Capture the cell that displays the provided text and extract its [X, Y] central coordinate. 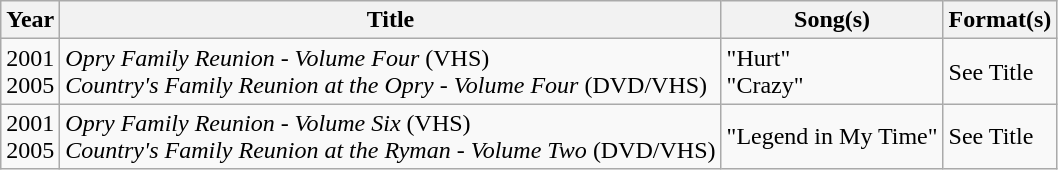
Opry Family Reunion - Volume Four (VHS)Country's Family Reunion at the Opry - Volume Four (DVD/VHS) [390, 72]
Format(s) [1000, 20]
Song(s) [832, 20]
"Legend in My Time" [832, 136]
Title [390, 20]
Opry Family Reunion - Volume Six (VHS)Country's Family Reunion at the Ryman - Volume Two (DVD/VHS) [390, 136]
"Hurt""Crazy" [832, 72]
Year [30, 20]
